Identify which cell holds the provided text, then report its (x, y) central coordinate. 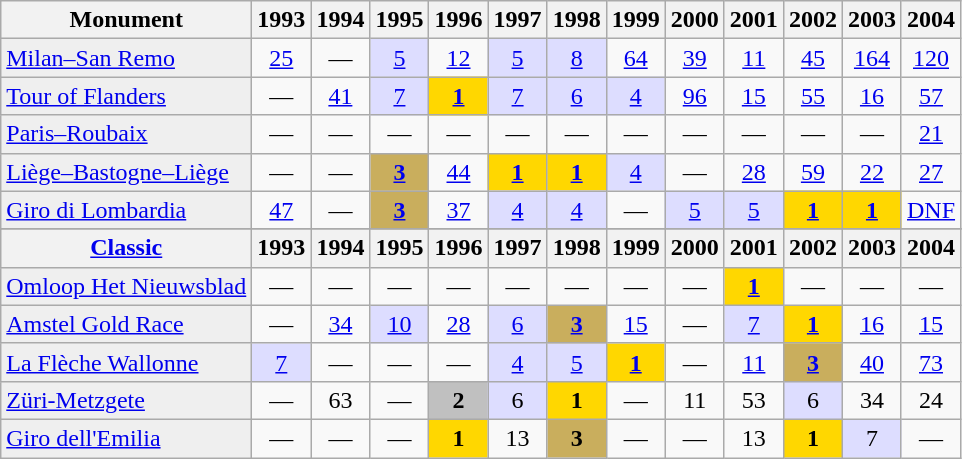
Tour of Flanders (126, 96)
Giro dell'Emilia (126, 438)
45 (812, 58)
96 (694, 96)
57 (930, 96)
Züri-Metzgete (126, 400)
Liège–Bastogne–Liège (126, 172)
44 (458, 172)
164 (872, 58)
21 (930, 134)
Classic (126, 248)
27 (930, 172)
24 (930, 400)
63 (340, 400)
47 (282, 210)
22 (872, 172)
40 (872, 362)
Monument (126, 20)
39 (694, 58)
120 (930, 58)
Omloop Het Nieuwsblad (126, 286)
La Flèche Wallonne (126, 362)
Giro di Lombardia (126, 210)
DNF (930, 210)
73 (930, 362)
25 (282, 58)
Milan–San Remo (126, 58)
59 (812, 172)
10 (400, 324)
Amstel Gold Race (126, 324)
55 (812, 96)
8 (576, 58)
12 (458, 58)
41 (340, 96)
2 (458, 400)
53 (754, 400)
Paris–Roubaix (126, 134)
64 (636, 58)
37 (458, 210)
